Output the [X, Y] coordinate of the center of the cell containing the given text.  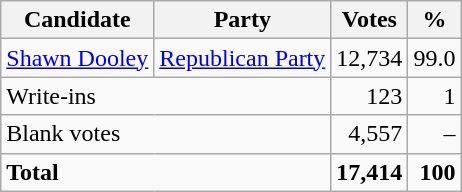
– [434, 134]
1 [434, 96]
Republican Party [242, 58]
99.0 [434, 58]
Total [166, 172]
4,557 [370, 134]
Write-ins [166, 96]
Candidate [78, 20]
123 [370, 96]
Votes [370, 20]
Shawn Dooley [78, 58]
Blank votes [166, 134]
% [434, 20]
Party [242, 20]
100 [434, 172]
12,734 [370, 58]
17,414 [370, 172]
